Identify which cell holds the provided text, then report its [X, Y] central coordinate. 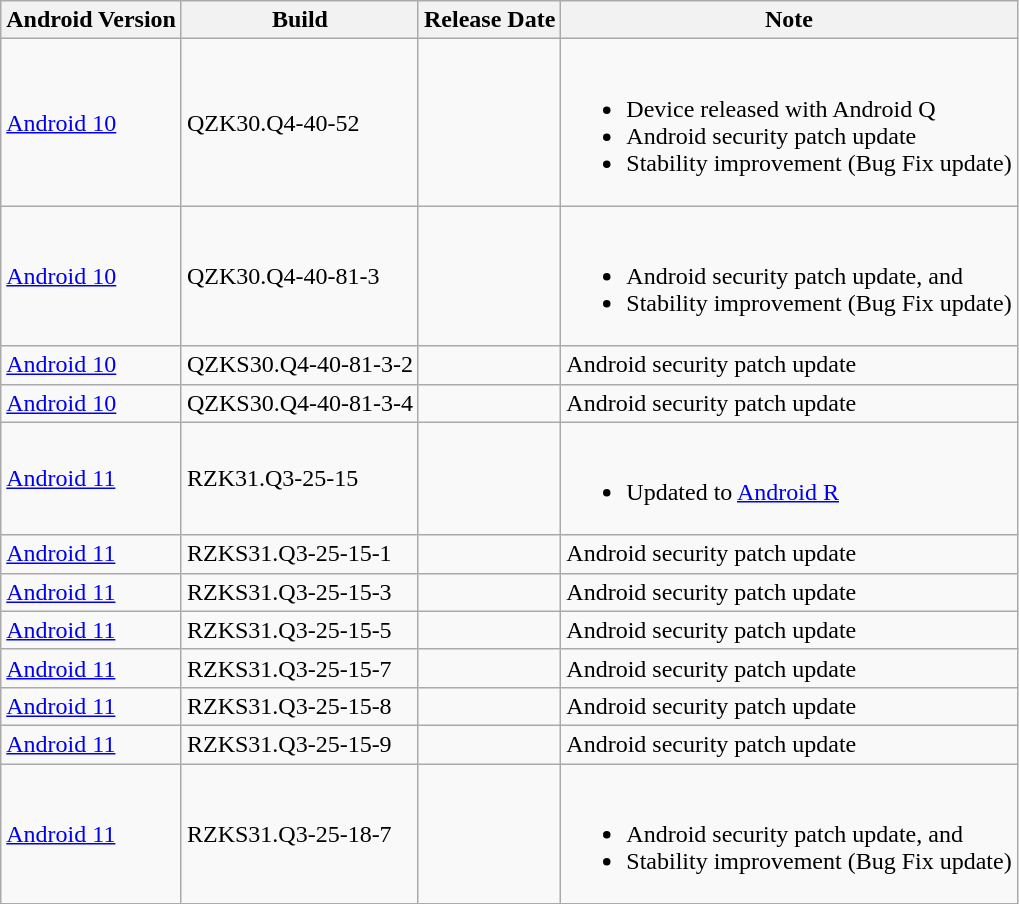
Build [300, 20]
QZKS30.Q4-40-81-3-4 [300, 403]
RZKS31.Q3-25-18-7 [300, 834]
RZKS31.Q3-25-15-1 [300, 554]
RZKS31.Q3-25-15-7 [300, 668]
RZKS31.Q3-25-15-3 [300, 592]
Device released with Android QAndroid security patch updateStability improvement (Bug Fix update) [789, 122]
RZKS31.Q3-25-15-9 [300, 744]
RZKS31.Q3-25-15-8 [300, 706]
Updated to Android R [789, 478]
Android Version [92, 20]
QZK30.Q4-40-81-3 [300, 276]
QZKS30.Q4-40-81-3-2 [300, 365]
Release Date [489, 20]
RZK31.Q3-25-15 [300, 478]
Note [789, 20]
QZK30.Q4-40-52 [300, 122]
RZKS31.Q3-25-15-5 [300, 630]
